Capture the cell that displays the provided text and extract its (X, Y) central coordinate. 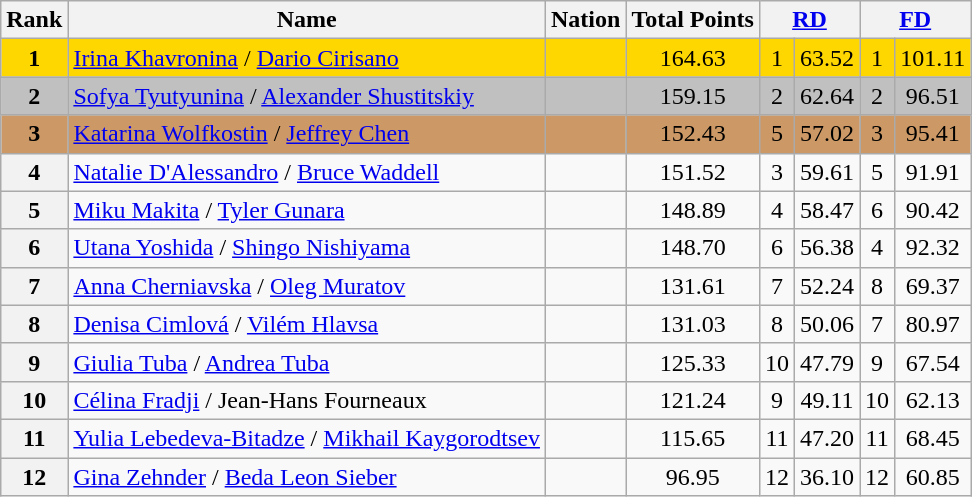
152.43 (693, 134)
36.10 (826, 477)
96.51 (933, 96)
Miku Makita / Tyler Gunara (307, 210)
Rank (34, 20)
151.52 (693, 172)
80.97 (933, 324)
164.63 (693, 58)
Total Points (693, 20)
91.91 (933, 172)
Utana Yoshida / Shingo Nishiyama (307, 248)
115.65 (693, 438)
90.42 (933, 210)
Name (307, 20)
RD (809, 20)
101.11 (933, 58)
62.64 (826, 96)
57.02 (826, 134)
Anna Cherniavska / Oleg Muratov (307, 286)
Sofya Tyutyunina / Alexander Shustitskiy (307, 96)
Denisa Cimlová / Vilém Hlavsa (307, 324)
Giulia Tuba / Andrea Tuba (307, 362)
49.11 (826, 400)
52.24 (826, 286)
92.32 (933, 248)
67.54 (933, 362)
Nation (585, 20)
59.61 (826, 172)
159.15 (693, 96)
Katarina Wolfkostin / Jeffrey Chen (307, 134)
69.37 (933, 286)
47.79 (826, 362)
125.33 (693, 362)
121.24 (693, 400)
131.61 (693, 286)
Irina Khavronina / Dario Cirisano (307, 58)
131.03 (693, 324)
Natalie D'Alessandro / Bruce Waddell (307, 172)
58.47 (826, 210)
68.45 (933, 438)
148.89 (693, 210)
47.20 (826, 438)
56.38 (826, 248)
148.70 (693, 248)
95.41 (933, 134)
Gina Zehnder / Beda Leon Sieber (307, 477)
FD (916, 20)
60.85 (933, 477)
63.52 (826, 58)
62.13 (933, 400)
96.95 (693, 477)
Célina Fradji / Jean-Hans Fourneaux (307, 400)
Yulia Lebedeva-Bitadze / Mikhail Kaygorodtsev (307, 438)
50.06 (826, 324)
